Detect which cell encompasses the target text, then output its (x, y) center coordinate. 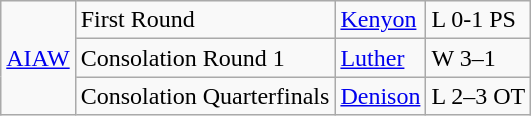
Luther (380, 58)
Kenyon (380, 20)
Denison (380, 96)
Consolation Quarterfinals (205, 96)
AIAW (38, 58)
First Round (205, 20)
L 0-1 PS (478, 20)
W 3–1 (478, 58)
L 2–3 OT (478, 96)
Consolation Round 1 (205, 58)
